Capture the cell that displays the provided text and extract its (X, Y) central coordinate. 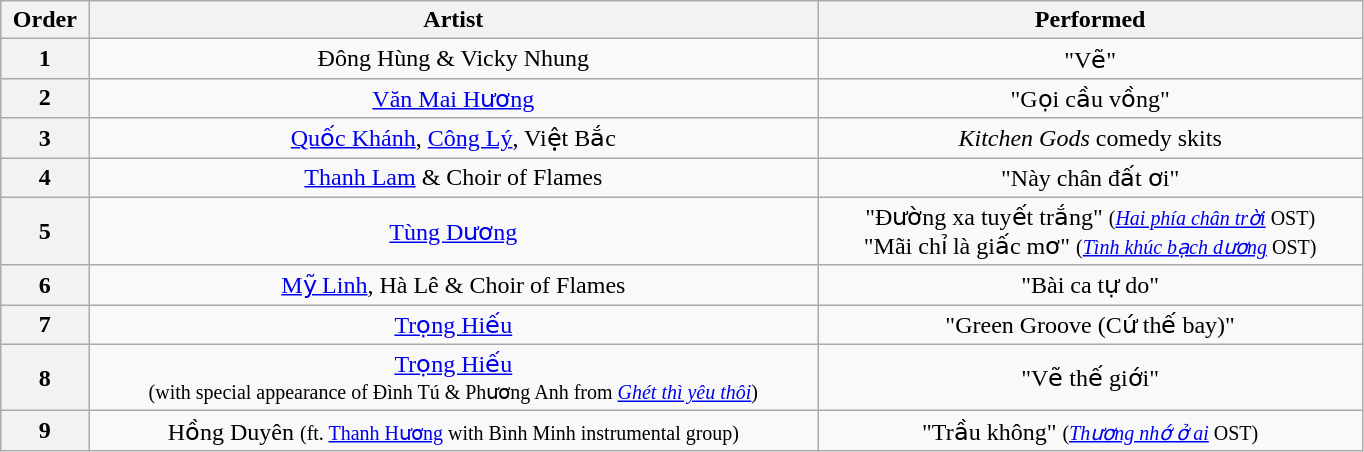
"Vẽ thế giới" (1090, 378)
6 (45, 285)
7 (45, 325)
"Green Groove (Cứ thế bay)" (1090, 325)
8 (45, 378)
Trọng Hiếu (with special appearance of Đình Tú & Phương Anh from Ghét thì yêu thôi) (454, 378)
4 (45, 178)
Đông Hùng & Vicky Nhung (454, 59)
3 (45, 138)
Văn Mai Hương (454, 98)
Performed (1090, 20)
Tùng Dương (454, 231)
Artist (454, 20)
2 (45, 98)
"Trầu không" (Thương nhớ ở ai OST) (1090, 431)
"Bài ca tự do" (1090, 285)
Thanh Lam & Choir of Flames (454, 178)
"Này chân đất ơi" (1090, 178)
Kitchen Gods comedy skits (1090, 138)
Hồng Duyên (ft. Thanh Hương with Bình Minh instrumental group) (454, 431)
1 (45, 59)
9 (45, 431)
"Gọi cầu vồng" (1090, 98)
"Vẽ" (1090, 59)
Mỹ Linh, Hà Lê & Choir of Flames (454, 285)
Quốc Khánh, Công Lý, Việt Bắc (454, 138)
"Đường xa tuyết trắng" (Hai phía chân trời OST) "Mãi chỉ là giấc mơ" (Tình khúc bạch dương OST) (1090, 231)
5 (45, 231)
Order (45, 20)
Trọng Hiếu (454, 325)
